Return (X, Y) of the center of cell containing provided text 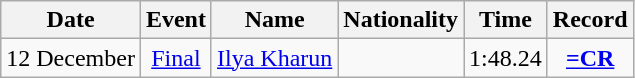
Event (176, 20)
Ilya Kharun (274, 58)
Final (176, 58)
Date (71, 20)
1:48.24 (506, 58)
Record (590, 20)
Time (506, 20)
Name (274, 20)
=CR (590, 58)
12 December (71, 58)
Nationality (401, 20)
